Extract the (X, Y) coordinate from the center of the cell holding the provided text.  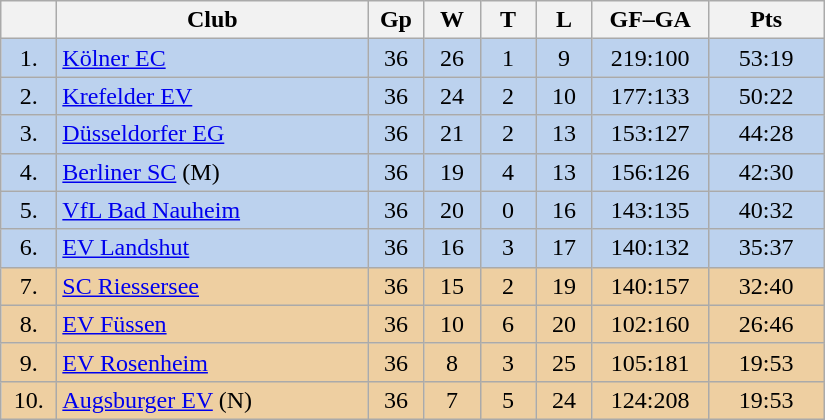
EV Füssen (212, 324)
9. (29, 362)
21 (452, 134)
4. (29, 172)
26 (452, 58)
9 (564, 58)
1. (29, 58)
124:208 (650, 400)
Pts (766, 20)
40:32 (766, 210)
32:40 (766, 286)
8 (452, 362)
143:135 (650, 210)
Gp (396, 20)
35:37 (766, 248)
SC Riessersee (212, 286)
Krefelder EV (212, 96)
26:46 (766, 324)
102:160 (650, 324)
L (564, 20)
6. (29, 248)
3. (29, 134)
7. (29, 286)
140:157 (650, 286)
Kölner EC (212, 58)
5 (508, 400)
153:127 (650, 134)
4 (508, 172)
10. (29, 400)
Düsseldorfer EG (212, 134)
Berliner SC (M) (212, 172)
8. (29, 324)
GF–GA (650, 20)
0 (508, 210)
1 (508, 58)
7 (452, 400)
44:28 (766, 134)
25 (564, 362)
VfL Bad Nauheim (212, 210)
2. (29, 96)
6 (508, 324)
Augsburger EV (N) (212, 400)
50:22 (766, 96)
15 (452, 286)
5. (29, 210)
EV Rosenheim (212, 362)
105:181 (650, 362)
EV Landshut (212, 248)
17 (564, 248)
177:133 (650, 96)
53:19 (766, 58)
42:30 (766, 172)
Club (212, 20)
W (452, 20)
140:132 (650, 248)
156:126 (650, 172)
T (508, 20)
219:100 (650, 58)
